Extract the [X, Y] coordinate from the center of the cell holding the provided text.  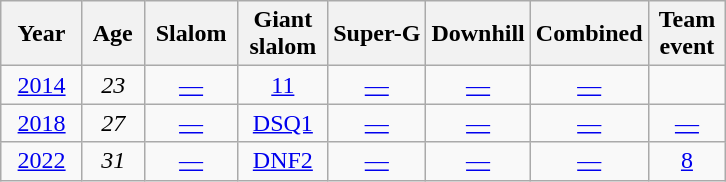
Giant slalom [283, 34]
11 [283, 85]
31 [113, 161]
DNF2 [283, 161]
Super-G [377, 34]
23 [113, 85]
Combined [589, 34]
2018 [42, 123]
Age [113, 34]
Team event [687, 34]
Downhill [478, 34]
DSQ1 [283, 123]
Year [42, 34]
2022 [42, 161]
Slalom [191, 34]
2014 [42, 85]
27 [113, 123]
8 [687, 161]
